From the cell containing the given text, extract its center point as (X, Y) coordinate. 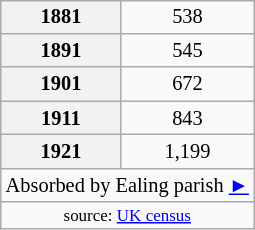
1901 (61, 84)
1921 (61, 152)
538 (188, 17)
1891 (61, 51)
1911 (61, 118)
843 (188, 118)
545 (188, 51)
1881 (61, 17)
672 (188, 84)
Absorbed by Ealing parish ► (128, 185)
1,199 (188, 152)
source: UK census (128, 215)
